Search for the cell housing the specified text and yield its [X, Y] center coordinate. 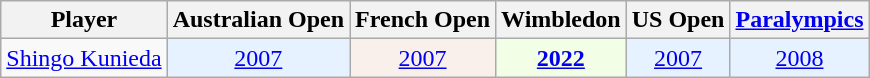
2022 [562, 58]
Shingo Kunieda [84, 58]
Australian Open [258, 20]
Wimbledon [562, 20]
Paralympics [800, 20]
Player [84, 20]
2008 [800, 58]
US Open [678, 20]
French Open [423, 20]
